Determine the (x, y) coordinate at the center of the cell enclosing the given text.  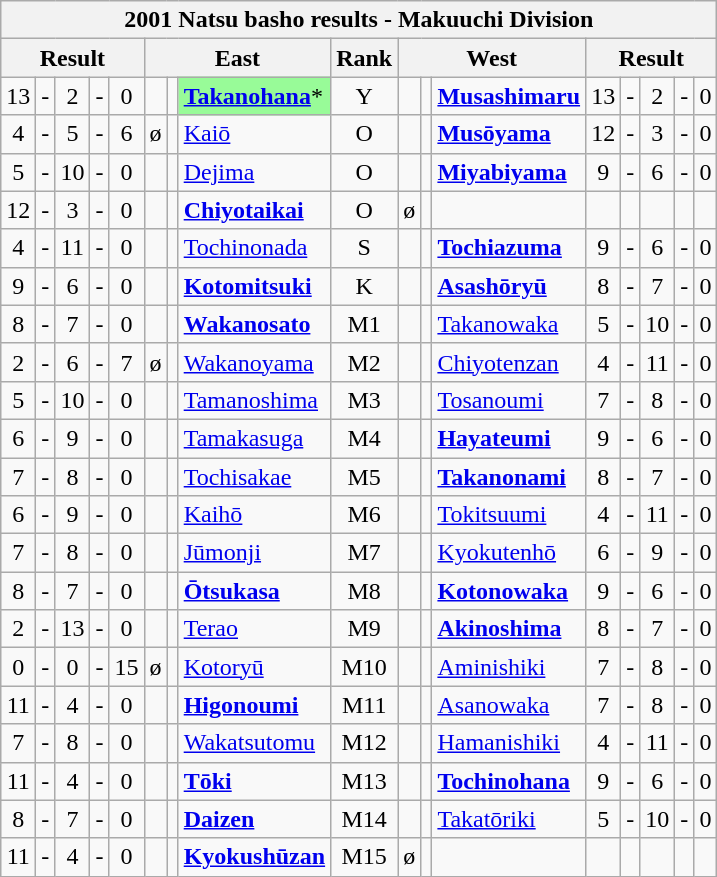
Dejima (254, 172)
Kotomitsuki (254, 286)
Jūmonji (254, 553)
Chiyotaikai (254, 210)
East (238, 58)
Chiyotenzan (509, 362)
Kyokushūzan (254, 857)
M1 (364, 324)
Tosanoumi (509, 400)
M9 (364, 629)
Kotonowaka (509, 591)
Tamanoshima (254, 400)
Daizen (254, 819)
K (364, 286)
Tochisakae (254, 477)
M4 (364, 438)
Wakatsutomu (254, 743)
M11 (364, 705)
Asashōryū (509, 286)
Aminishiki (509, 667)
Tokitsuumi (509, 515)
M15 (364, 857)
Miyabiyama (509, 172)
15 (126, 667)
Musashimaru (509, 96)
Kyokutenhō (509, 553)
Tōki (254, 781)
M10 (364, 667)
Wakanosato (254, 324)
Takatōriki (509, 819)
Musōyama (509, 134)
M13 (364, 781)
M12 (364, 743)
M3 (364, 400)
M7 (364, 553)
Kotoryū (254, 667)
M14 (364, 819)
Takanohana* (254, 96)
Hayateumi (509, 438)
Asanowaka (509, 705)
2001 Natsu basho results - Makuuchi Division (359, 20)
Ōtsukasa (254, 591)
Tochiazuma (509, 248)
Takanonami (509, 477)
Kaihō (254, 515)
Tamakasuga (254, 438)
Kaiō (254, 134)
M2 (364, 362)
Tochinohana (509, 781)
M5 (364, 477)
Terao (254, 629)
West (492, 58)
Rank (364, 58)
Tochinonada (254, 248)
S (364, 248)
Higonoumi (254, 705)
Y (364, 96)
M8 (364, 591)
Wakanoyama (254, 362)
Hamanishiki (509, 743)
M6 (364, 515)
Akinoshima (509, 629)
Takanowaka (509, 324)
